For the text-containing cell, return its midpoint in [x, y] coordinate format. 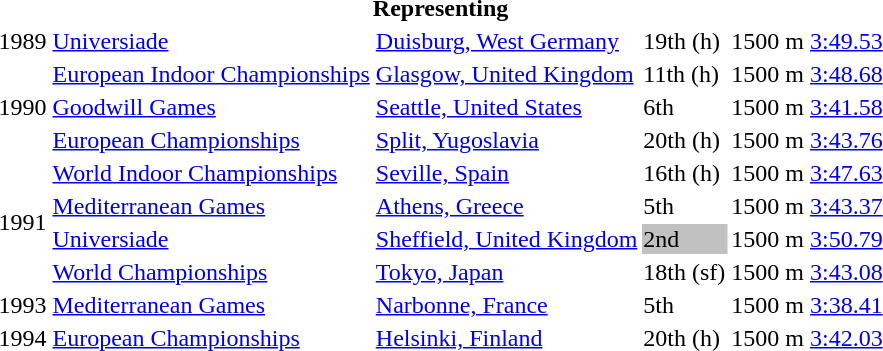
Narbonne, France [506, 305]
Tokyo, Japan [506, 272]
Glasgow, United Kingdom [506, 74]
Athens, Greece [506, 206]
Seattle, United States [506, 107]
European Championships [211, 140]
Goodwill Games [211, 107]
19th (h) [684, 41]
16th (h) [684, 173]
Seville, Spain [506, 173]
Duisburg, West Germany [506, 41]
World Indoor Championships [211, 173]
2nd [684, 239]
11th (h) [684, 74]
World Championships [211, 272]
6th [684, 107]
18th (sf) [684, 272]
European Indoor Championships [211, 74]
Sheffield, United Kingdom [506, 239]
Split, Yugoslavia [506, 140]
20th (h) [684, 140]
